Find where the given text appears and provide that cell's center as [x, y] coordinate. 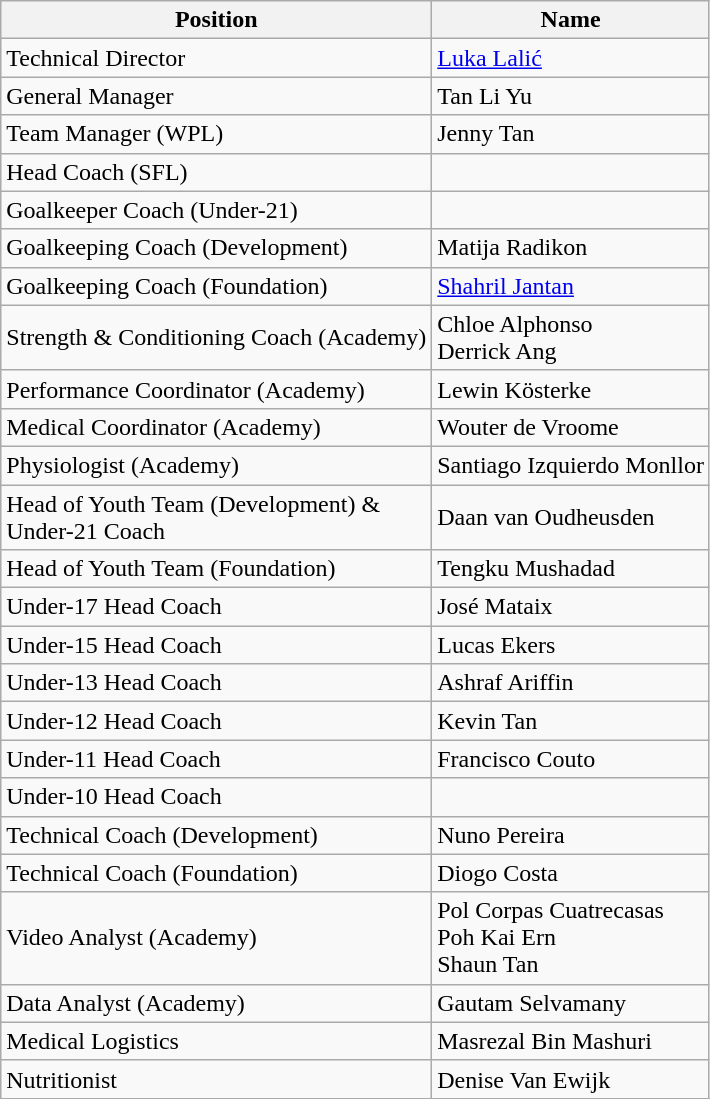
Goalkeeping Coach (Development) [216, 248]
Under-10 Head Coach [216, 797]
Jenny Tan [571, 134]
José Mataix [571, 607]
Pol Corpas Cuatrecasas Poh Kai Ern Shaun Tan [571, 938]
Goalkeeper Coach (Under-21) [216, 210]
Ashraf Ariffin [571, 683]
Medical Logistics [216, 1041]
Diogo Costa [571, 873]
Performance Coordinator (Academy) [216, 389]
Daan van Oudheusden [571, 516]
Position [216, 20]
Chloe Alphonso Derrick Ang [571, 338]
Masrezal Bin Mashuri [571, 1041]
Head Coach (SFL) [216, 172]
Kevin Tan [571, 721]
Under-13 Head Coach [216, 683]
Santiago Izquierdo Monllor [571, 465]
Technical Coach (Development) [216, 835]
Data Analyst (Academy) [216, 1003]
Gautam Selvamany [571, 1003]
Wouter de Vroome [571, 427]
Nutritionist [216, 1079]
Under-12 Head Coach [216, 721]
Goalkeeping Coach (Foundation) [216, 286]
Luka Lalić [571, 58]
Name [571, 20]
Under-17 Head Coach [216, 607]
Physiologist (Academy) [216, 465]
Head of Youth Team (Foundation) [216, 569]
Team Manager (WPL) [216, 134]
Under-15 Head Coach [216, 645]
Under-11 Head Coach [216, 759]
Shahril Jantan [571, 286]
Nuno Pereira [571, 835]
Francisco Couto [571, 759]
Strength & Conditioning Coach (Academy) [216, 338]
Lewin Kösterke [571, 389]
Tan Li Yu [571, 96]
Video Analyst (Academy) [216, 938]
Lucas Ekers [571, 645]
Technical Coach (Foundation) [216, 873]
Denise Van Ewijk [571, 1079]
Technical Director [216, 58]
Tengku Mushadad [571, 569]
Medical Coordinator (Academy) [216, 427]
General Manager [216, 96]
Matija Radikon [571, 248]
Head of Youth Team (Development) & Under-21 Coach [216, 516]
